Scan for the cell matching the given text and deliver its (X, Y) coordinate at center. 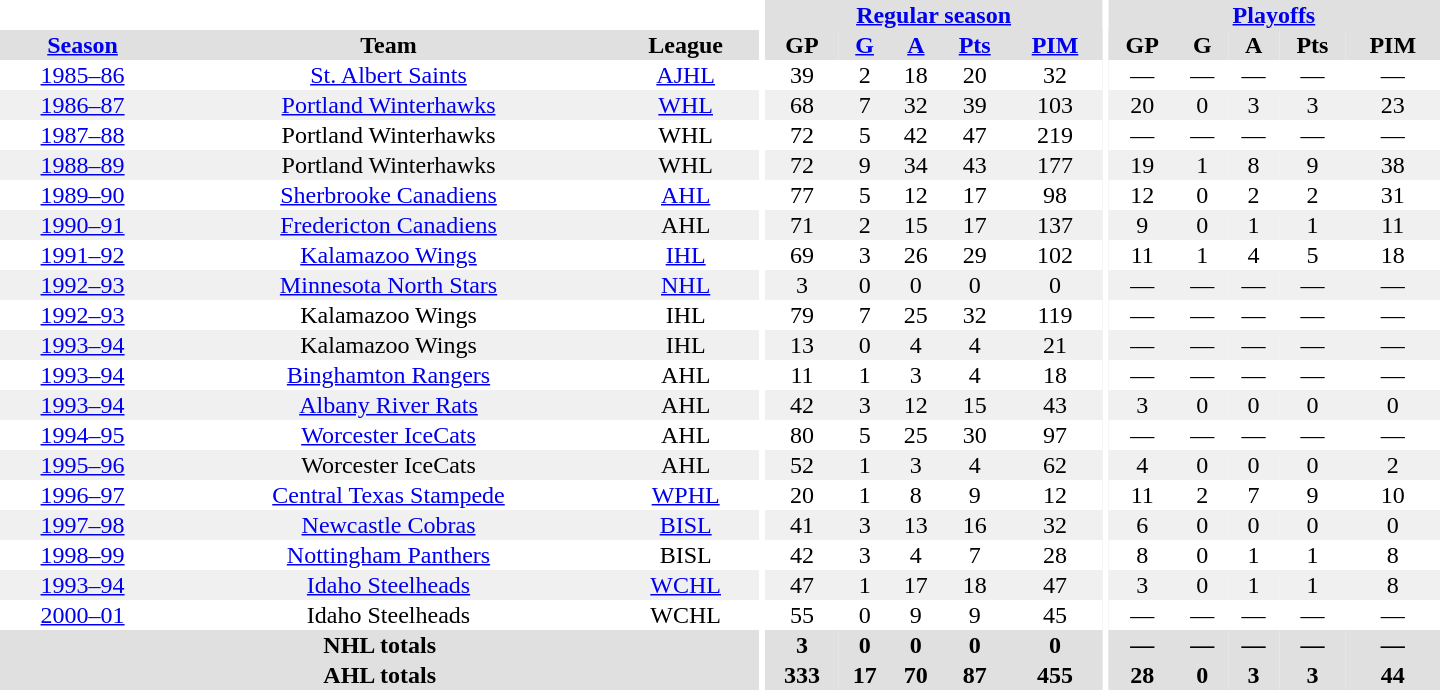
98 (1055, 195)
71 (802, 225)
Sherbrooke Canadiens (388, 195)
1996–97 (82, 495)
177 (1055, 165)
WPHL (686, 495)
44 (1393, 675)
Fredericton Canadiens (388, 225)
77 (802, 195)
31 (1393, 195)
AHL totals (380, 675)
333 (802, 675)
AJHL (686, 75)
Minnesota North Stars (388, 285)
Team (388, 45)
1988–89 (82, 165)
38 (1393, 165)
Newcastle Cobras (388, 525)
69 (802, 255)
80 (802, 435)
1998–99 (82, 555)
23 (1393, 105)
1989–90 (82, 195)
10 (1393, 495)
34 (916, 165)
55 (802, 615)
87 (974, 675)
2000–01 (82, 615)
119 (1055, 315)
62 (1055, 465)
45 (1055, 615)
21 (1055, 345)
102 (1055, 255)
103 (1055, 105)
6 (1142, 525)
219 (1055, 135)
1991–92 (82, 255)
Nottingham Panthers (388, 555)
1985–86 (82, 75)
St. Albert Saints (388, 75)
Season (82, 45)
NHL totals (380, 645)
League (686, 45)
137 (1055, 225)
97 (1055, 435)
455 (1055, 675)
1986–87 (82, 105)
29 (974, 255)
52 (802, 465)
Regular season (934, 15)
1994–95 (82, 435)
68 (802, 105)
NHL (686, 285)
1997–98 (82, 525)
79 (802, 315)
19 (1142, 165)
Playoffs (1274, 15)
16 (974, 525)
70 (916, 675)
Binghamton Rangers (388, 375)
Central Texas Stampede (388, 495)
1987–88 (82, 135)
26 (916, 255)
41 (802, 525)
Albany River Rats (388, 405)
30 (974, 435)
1995–96 (82, 465)
1990–91 (82, 225)
